Provide the (X, Y) coordinate of the cell's center where the given text is located.  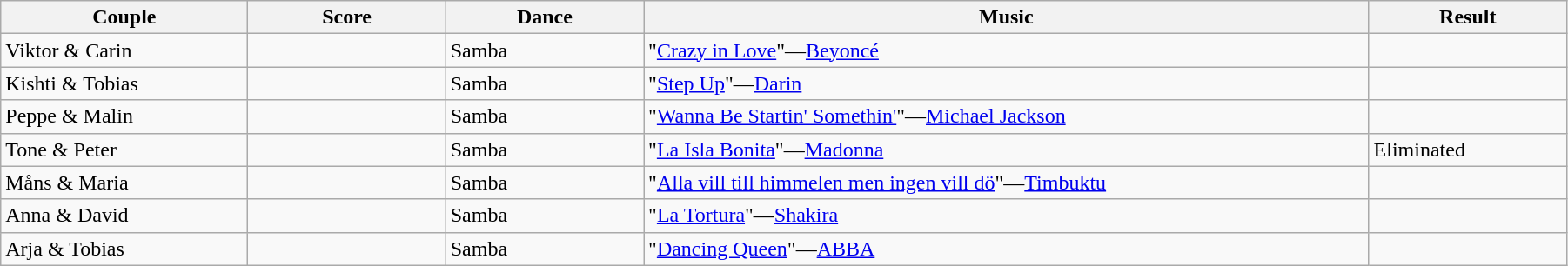
Peppe & Malin (124, 116)
Music (1007, 17)
Viktor & Carin (124, 50)
"Step Up"—Darin (1007, 83)
Måns & Maria (124, 183)
"Wanna Be Startin' Somethin'"—Michael Jackson (1007, 116)
"La Tortura"—Shakira (1007, 216)
"Dancing Queen"—ABBA (1007, 249)
Result (1467, 17)
"La Isla Bonita"—Madonna (1007, 150)
Tone & Peter (124, 150)
Anna & David (124, 216)
Eliminated (1467, 150)
Dance (545, 17)
Couple (124, 17)
Arja & Tobias (124, 249)
Kishti & Tobias (124, 83)
Score (346, 17)
"Alla vill till himmelen men ingen vill dö"—Timbuktu (1007, 183)
"Crazy in Love"—Beyoncé (1007, 50)
